Locate the cell with the specified text and output its [x, y] center coordinate. 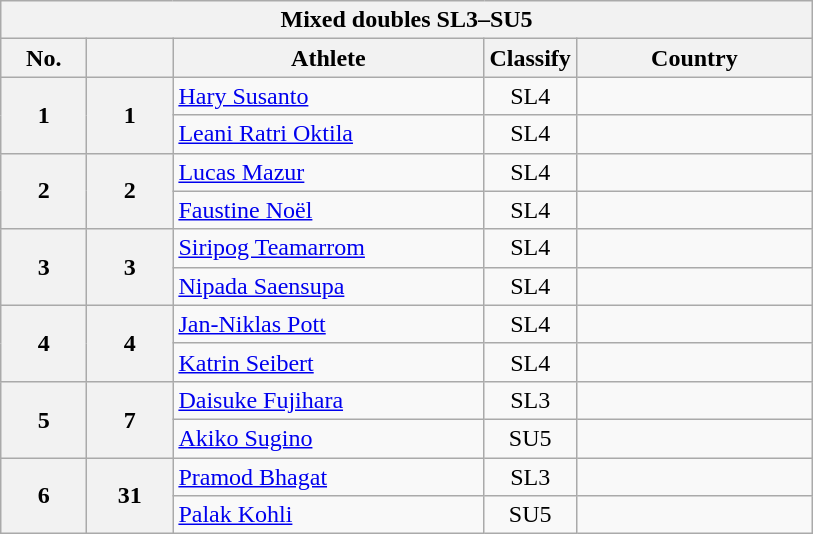
5 [44, 419]
Palak Kohli [328, 515]
7 [130, 419]
Akiko Sugino [328, 438]
Katrin Seibert [328, 362]
No. [44, 58]
Leani Ratri Oktila [328, 134]
Daisuke Fujihara [328, 400]
6 [44, 496]
Athlete [328, 58]
Mixed doubles SL3–SU5 [407, 20]
31 [130, 496]
Hary Susanto [328, 96]
Jan-Niklas Pott [328, 324]
Classify [530, 58]
Pramod Bhagat [328, 477]
Nipada Saensupa [328, 286]
Siripog Teamarrom [328, 248]
Country [694, 58]
Lucas Mazur [328, 172]
Faustine Noël [328, 210]
